From the cell containing the given text, extract its center point as (x, y) coordinate. 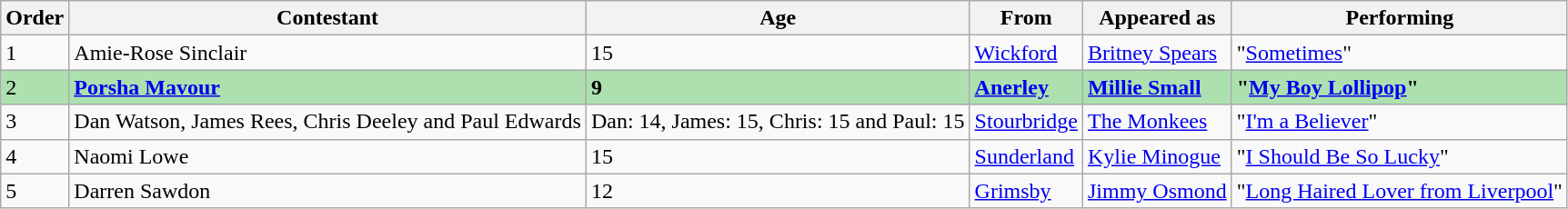
1 (35, 53)
Kylie Minogue (1157, 156)
Age (778, 18)
Porsha Mavour (327, 87)
From (1026, 18)
12 (778, 191)
Britney Spears (1157, 53)
Appeared as (1157, 18)
Naomi Lowe (327, 156)
3 (35, 122)
Grimsby (1026, 191)
"Sometimes" (1399, 53)
9 (778, 87)
Wickford (1026, 53)
Performing (1399, 18)
Dan: 14, James: 15, Chris: 15 and Paul: 15 (778, 122)
2 (35, 87)
Stourbridge (1026, 122)
Contestant (327, 18)
Dan Watson, James Rees, Chris Deeley and Paul Edwards (327, 122)
The Monkees (1157, 122)
Darren Sawdon (327, 191)
Sunderland (1026, 156)
5 (35, 191)
Jimmy Osmond (1157, 191)
Millie Small (1157, 87)
"I'm a Believer" (1399, 122)
"I Should Be So Lucky" (1399, 156)
Anerley (1026, 87)
4 (35, 156)
"Long Haired Lover from Liverpool" (1399, 191)
"My Boy Lollipop" (1399, 87)
Amie-Rose Sinclair (327, 53)
Order (35, 18)
